Scan for the cell matching the given text and deliver its (x, y) coordinate at center. 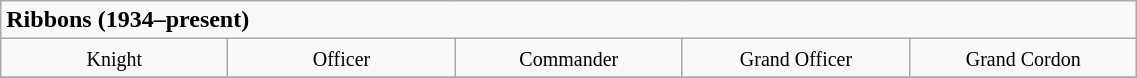
Knight (114, 58)
Grand Cordon (1024, 58)
Ribbons (1934–present) (569, 20)
Grand Officer (796, 58)
Commander (568, 58)
Officer (342, 58)
